Provide the (x, y) coordinate of the cell's center where the given text is located.  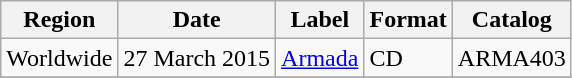
ARMA403 (512, 58)
27 March 2015 (197, 58)
Worldwide (60, 58)
Format (408, 20)
Catalog (512, 20)
Label (320, 20)
Date (197, 20)
Armada (320, 58)
CD (408, 58)
Region (60, 20)
